Extract the (x, y) coordinate from the center of the cell holding the provided text.  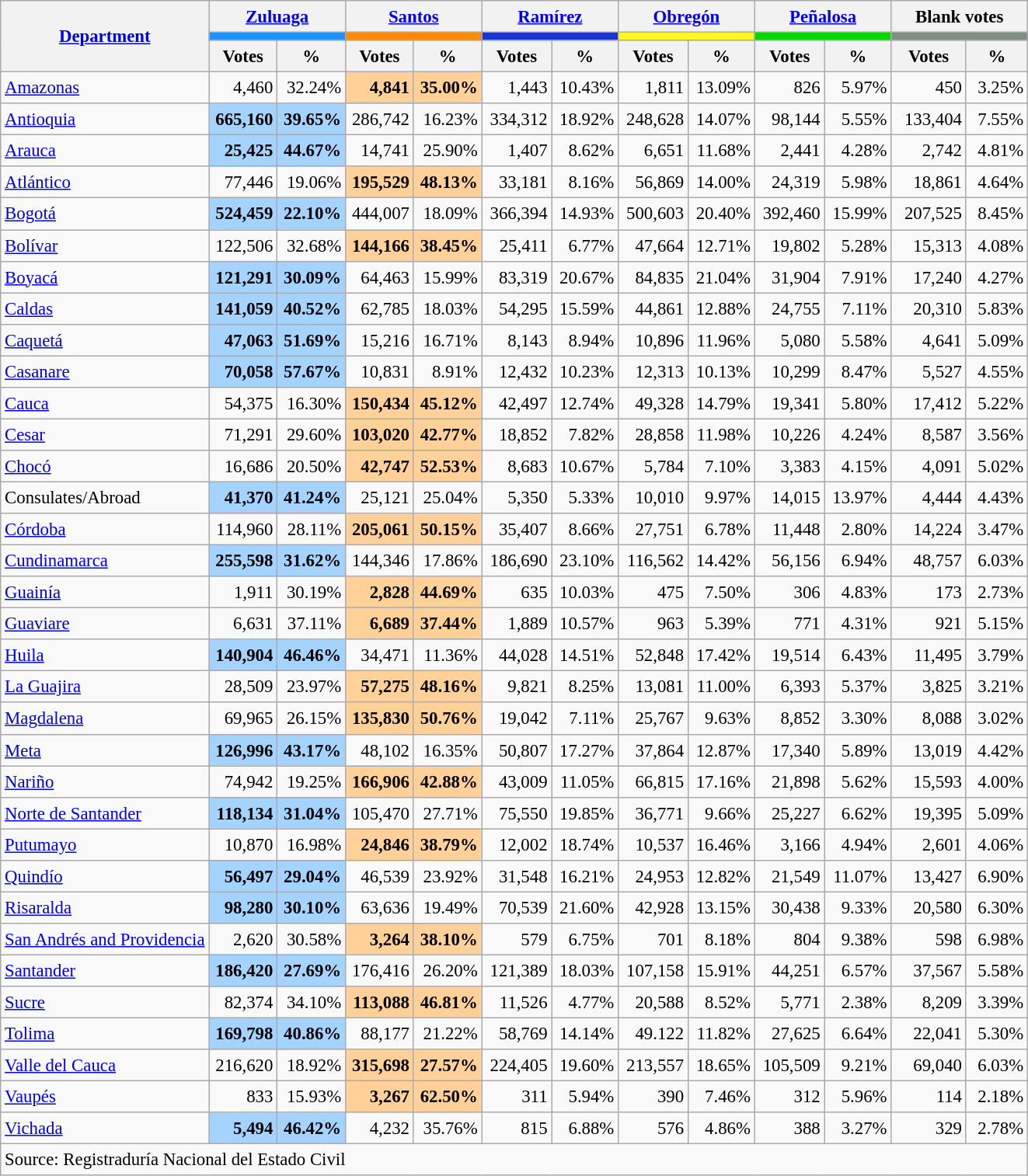
833 (243, 1097)
19.25% (312, 781)
2.73% (996, 592)
3,166 (789, 845)
56,869 (653, 182)
17,340 (789, 750)
10,870 (243, 845)
118,134 (243, 812)
62,785 (379, 309)
6,393 (789, 687)
27.69% (312, 971)
6.64% (858, 1035)
11.96% (721, 340)
12.71% (721, 245)
12.74% (585, 404)
9.33% (858, 907)
Boyacá (105, 277)
12.82% (721, 876)
9.97% (721, 497)
29.60% (312, 435)
27,751 (653, 530)
11.07% (858, 876)
9.66% (721, 812)
Chocó (105, 466)
14,741 (379, 151)
5.80% (858, 404)
10.57% (585, 625)
141,059 (243, 309)
8,088 (929, 719)
121,291 (243, 277)
5.37% (858, 687)
1,407 (517, 151)
105,509 (789, 1066)
329 (929, 1128)
35,407 (517, 530)
5.97% (858, 89)
7.91% (858, 277)
576 (653, 1128)
24,319 (789, 182)
30,438 (789, 907)
17,412 (929, 404)
150,434 (379, 404)
13,427 (929, 876)
Cauca (105, 404)
16.23% (448, 120)
Zuluaga (277, 17)
69,965 (243, 719)
Bogotá (105, 214)
3,264 (379, 940)
La Guajira (105, 687)
5,350 (517, 497)
38.79% (448, 845)
103,020 (379, 435)
10,299 (789, 371)
42.88% (448, 781)
8,209 (929, 1002)
3.02% (996, 719)
4,232 (379, 1128)
5,080 (789, 340)
56,497 (243, 876)
11.82% (721, 1035)
14.51% (585, 656)
2.18% (996, 1097)
25,425 (243, 151)
Putumayo (105, 845)
14,224 (929, 530)
19,395 (929, 812)
12,002 (517, 845)
Caquetá (105, 340)
2,601 (929, 845)
8.94% (585, 340)
1,811 (653, 89)
114 (929, 1097)
6.77% (585, 245)
16,686 (243, 466)
10,010 (653, 497)
388 (789, 1128)
665,160 (243, 120)
8,587 (929, 435)
19,341 (789, 404)
635 (517, 592)
16.46% (721, 845)
37,567 (929, 971)
13.09% (721, 89)
205,061 (379, 530)
Córdoba (105, 530)
14.14% (585, 1035)
33,181 (517, 182)
312 (789, 1097)
57.67% (312, 371)
598 (929, 940)
8.91% (448, 371)
51.69% (312, 340)
10.13% (721, 371)
16.35% (448, 750)
39.65% (312, 120)
5.39% (721, 625)
15,313 (929, 245)
48.16% (448, 687)
31.04% (312, 812)
4.24% (858, 435)
23.97% (312, 687)
116,562 (653, 561)
20.40% (721, 214)
255,598 (243, 561)
27.57% (448, 1066)
Antioquia (105, 120)
213,557 (653, 1066)
4.94% (858, 845)
63,636 (379, 907)
22.10% (312, 214)
15.91% (721, 971)
4.64% (996, 182)
5,527 (929, 371)
22,041 (929, 1035)
10.43% (585, 89)
444,007 (379, 214)
804 (789, 940)
21,549 (789, 876)
126,996 (243, 750)
27,625 (789, 1035)
San Andrés and Providencia (105, 940)
224,405 (517, 1066)
392,460 (789, 214)
44,028 (517, 656)
11,495 (929, 656)
3.25% (996, 89)
21.60% (585, 907)
18.74% (585, 845)
64,463 (379, 277)
34,471 (379, 656)
49,328 (653, 404)
35.76% (448, 1128)
6.43% (858, 656)
7.55% (996, 120)
20,580 (929, 907)
195,529 (379, 182)
26.20% (448, 971)
8.62% (585, 151)
16.21% (585, 876)
11.98% (721, 435)
40.86% (312, 1035)
17.16% (721, 781)
28,509 (243, 687)
Source: Registraduría Nacional del Estado Civil (514, 1160)
12,313 (653, 371)
75,550 (517, 812)
Obregón (687, 17)
2.38% (858, 1002)
18,861 (929, 182)
44,861 (653, 309)
311 (517, 1097)
4.15% (858, 466)
4.55% (996, 371)
2,828 (379, 592)
3.79% (996, 656)
38.10% (448, 940)
71,291 (243, 435)
5.30% (996, 1035)
3.39% (996, 1002)
4.06% (996, 845)
121,389 (517, 971)
6.57% (858, 971)
5.96% (858, 1097)
2.80% (858, 530)
10,831 (379, 371)
54,375 (243, 404)
19,042 (517, 719)
2,441 (789, 151)
4.28% (858, 151)
25,767 (653, 719)
17.27% (585, 750)
701 (653, 940)
18.09% (448, 214)
144,166 (379, 245)
11.68% (721, 151)
7.50% (721, 592)
Guaviare (105, 625)
524,459 (243, 214)
56,156 (789, 561)
207,525 (929, 214)
41,370 (243, 497)
35.00% (448, 89)
15,593 (929, 781)
3,267 (379, 1097)
173 (929, 592)
23.92% (448, 876)
6.62% (858, 812)
15,216 (379, 340)
12.88% (721, 309)
4.77% (585, 1002)
9.63% (721, 719)
83,319 (517, 277)
Cesar (105, 435)
5,784 (653, 466)
169,798 (243, 1035)
4.43% (996, 497)
45.12% (448, 404)
19.85% (585, 812)
Blank votes (960, 17)
4,091 (929, 466)
Ramírez (550, 17)
390 (653, 1097)
Bolívar (105, 245)
6.30% (996, 907)
42.77% (448, 435)
4.27% (996, 277)
43.17% (312, 750)
37.11% (312, 625)
286,742 (379, 120)
Meta (105, 750)
14,015 (789, 497)
19.60% (585, 1066)
32.68% (312, 245)
46.42% (312, 1128)
20.50% (312, 466)
114,960 (243, 530)
46,539 (379, 876)
18.65% (721, 1066)
25,411 (517, 245)
500,603 (653, 214)
2,742 (929, 151)
216,620 (243, 1066)
36,771 (653, 812)
48,757 (929, 561)
8.47% (858, 371)
8.25% (585, 687)
Norte de Santander (105, 812)
4.00% (996, 781)
8,143 (517, 340)
9,821 (517, 687)
30.19% (312, 592)
21,898 (789, 781)
4,641 (929, 340)
5,494 (243, 1128)
Valle del Cauca (105, 1066)
4.08% (996, 245)
8.18% (721, 940)
16.71% (448, 340)
5.94% (585, 1097)
31,548 (517, 876)
4,444 (929, 497)
98,280 (243, 907)
Caldas (105, 309)
14.93% (585, 214)
27.71% (448, 812)
69,040 (929, 1066)
13,019 (929, 750)
20,310 (929, 309)
921 (929, 625)
13.97% (858, 497)
14.00% (721, 182)
6.88% (585, 1128)
5.15% (996, 625)
42,747 (379, 466)
579 (517, 940)
24,755 (789, 309)
25.04% (448, 497)
5.83% (996, 309)
248,628 (653, 120)
57,275 (379, 687)
1,911 (243, 592)
Consulates/Abroad (105, 497)
105,470 (379, 812)
Santos (413, 17)
13,081 (653, 687)
186,420 (243, 971)
Huila (105, 656)
70,539 (517, 907)
5.62% (858, 781)
16.30% (312, 404)
19,514 (789, 656)
10.23% (585, 371)
6.75% (585, 940)
84,835 (653, 277)
1,889 (517, 625)
3.21% (996, 687)
14.79% (721, 404)
963 (653, 625)
140,904 (243, 656)
107,158 (653, 971)
Arauca (105, 151)
50.76% (448, 719)
1,443 (517, 89)
42,497 (517, 404)
3.47% (996, 530)
47,664 (653, 245)
26.15% (312, 719)
58,769 (517, 1035)
3,825 (929, 687)
4.83% (858, 592)
Nariño (105, 781)
25,121 (379, 497)
Cundinamarca (105, 561)
3,383 (789, 466)
7.82% (585, 435)
37.44% (448, 625)
25,227 (789, 812)
88,177 (379, 1035)
3.27% (858, 1128)
166,906 (379, 781)
20,588 (653, 1002)
Department (105, 37)
5.28% (858, 245)
17.86% (448, 561)
771 (789, 625)
48,102 (379, 750)
74,942 (243, 781)
17.42% (721, 656)
10,226 (789, 435)
40.52% (312, 309)
176,416 (379, 971)
6,631 (243, 625)
46.81% (448, 1002)
8,683 (517, 466)
315,698 (379, 1066)
4,460 (243, 89)
6.90% (996, 876)
12.87% (721, 750)
4.81% (996, 151)
Vichada (105, 1128)
19.49% (448, 907)
12,432 (517, 371)
122,506 (243, 245)
5,771 (789, 1002)
25.90% (448, 151)
6.78% (721, 530)
82,374 (243, 1002)
44.67% (312, 151)
17,240 (929, 277)
7.46% (721, 1097)
11,448 (789, 530)
44.69% (448, 592)
Atlántico (105, 182)
7.10% (721, 466)
10.03% (585, 592)
10.67% (585, 466)
49.122 (653, 1035)
34.10% (312, 1002)
9.38% (858, 940)
186,690 (517, 561)
Sucre (105, 1002)
2.78% (996, 1128)
11.05% (585, 781)
46.46% (312, 656)
3.30% (858, 719)
366,394 (517, 214)
19,802 (789, 245)
15.93% (312, 1097)
31,904 (789, 277)
Guainía (105, 592)
19.06% (312, 182)
10,896 (653, 340)
38.45% (448, 245)
334,312 (517, 120)
44,251 (789, 971)
6,689 (379, 625)
5.33% (585, 497)
30.58% (312, 940)
37,864 (653, 750)
8.66% (585, 530)
9.21% (858, 1066)
Santander (105, 971)
Magdalena (105, 719)
113,088 (379, 1002)
5.02% (996, 466)
6.94% (858, 561)
31.62% (312, 561)
Casanare (105, 371)
24,846 (379, 845)
62.50% (448, 1097)
Peñalosa (823, 17)
Tolima (105, 1035)
306 (789, 592)
14.42% (721, 561)
4.86% (721, 1128)
32.24% (312, 89)
30.09% (312, 277)
28.11% (312, 530)
13.15% (721, 907)
11.00% (721, 687)
43,009 (517, 781)
24,953 (653, 876)
10,537 (653, 845)
50,807 (517, 750)
5.55% (858, 120)
20.67% (585, 277)
5.98% (858, 182)
15.59% (585, 309)
30.10% (312, 907)
18,852 (517, 435)
135,830 (379, 719)
52.53% (448, 466)
450 (929, 89)
28,858 (653, 435)
48.13% (448, 182)
6,651 (653, 151)
21.22% (448, 1035)
70,058 (243, 371)
42,928 (653, 907)
14.07% (721, 120)
4,841 (379, 89)
Amazonas (105, 89)
8.52% (721, 1002)
4.42% (996, 750)
8.16% (585, 182)
Risaralda (105, 907)
11.36% (448, 656)
23.10% (585, 561)
Quindío (105, 876)
29.04% (312, 876)
6.98% (996, 940)
4.31% (858, 625)
52,848 (653, 656)
66,815 (653, 781)
3.56% (996, 435)
8,852 (789, 719)
5.22% (996, 404)
21.04% (721, 277)
133,404 (929, 120)
826 (789, 89)
41.24% (312, 497)
475 (653, 592)
815 (517, 1128)
11,526 (517, 1002)
8.45% (996, 214)
5.89% (858, 750)
98,144 (789, 120)
47,063 (243, 340)
50.15% (448, 530)
2,620 (243, 940)
144,346 (379, 561)
Vaupés (105, 1097)
54,295 (517, 309)
77,446 (243, 182)
16.98% (312, 845)
